From the cell containing the given text, extract its center point as [x, y] coordinate. 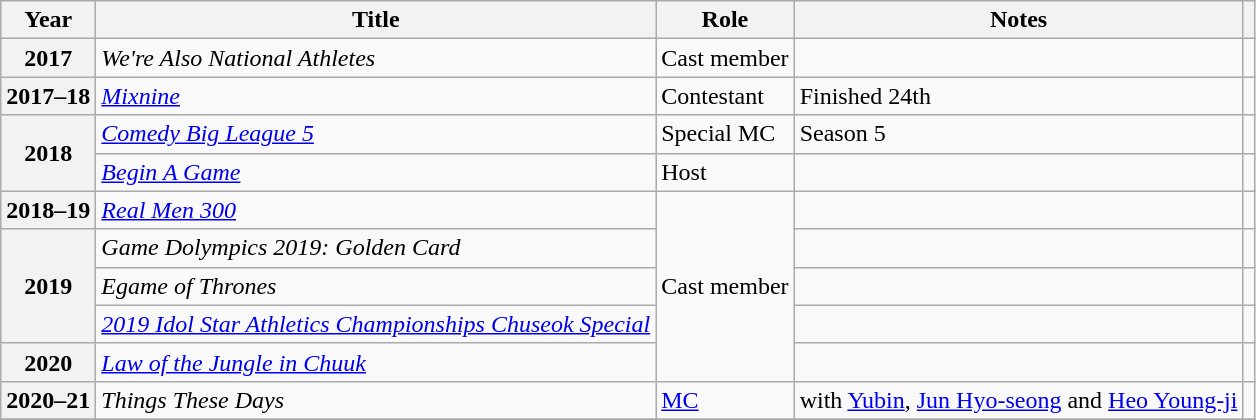
2018–19 [48, 210]
Begin A Game [376, 172]
Finished 24th [1018, 96]
Law of the Jungle in Chuuk [376, 362]
Special MC [725, 134]
Game Dolympics 2019: Golden Card [376, 248]
with Yubin, Jun Hyo-seong and Heo Young-ji [1018, 400]
Things These Days [376, 400]
2019 Idol Star Athletics Championships Chuseok Special [376, 324]
Host [725, 172]
Contestant [725, 96]
Title [376, 20]
We're Also National Athletes [376, 58]
Season 5 [1018, 134]
Year [48, 20]
2020 [48, 362]
2018 [48, 153]
2019 [48, 286]
2017 [48, 58]
Comedy Big League 5 [376, 134]
Egame of Thrones [376, 286]
2020–21 [48, 400]
MC [725, 400]
Mixnine [376, 96]
Real Men 300 [376, 210]
Role [725, 20]
2017–18 [48, 96]
Notes [1018, 20]
